Identify which cell holds the provided text, then report its (X, Y) central coordinate. 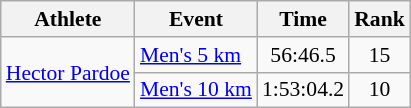
Hector Pardoe (68, 72)
Event (196, 19)
1:53:04.2 (303, 90)
15 (380, 55)
Men's 5 km (196, 55)
56:46.5 (303, 55)
Rank (380, 19)
Time (303, 19)
Men's 10 km (196, 90)
10 (380, 90)
Athlete (68, 19)
